Find where the given text appears and provide that cell's center as [x, y] coordinate. 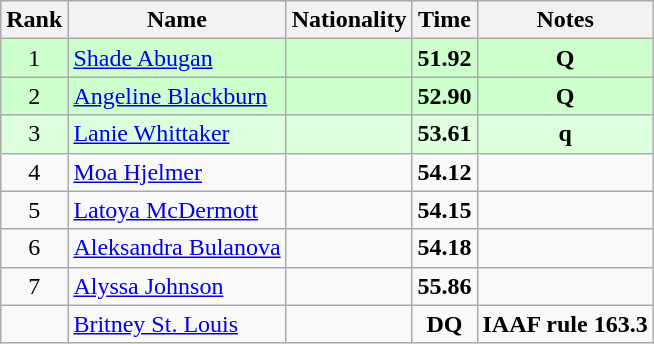
q [565, 134]
Britney St. Louis [177, 324]
54.18 [444, 248]
54.15 [444, 210]
IAAF rule 163.3 [565, 324]
Aleksandra Bulanova [177, 248]
55.86 [444, 286]
DQ [444, 324]
2 [34, 96]
Lanie Whittaker [177, 134]
Notes [565, 20]
7 [34, 286]
3 [34, 134]
Alyssa Johnson [177, 286]
5 [34, 210]
54.12 [444, 172]
Latoya McDermott [177, 210]
51.92 [444, 58]
Rank [34, 20]
1 [34, 58]
Nationality [349, 20]
Shade Abugan [177, 58]
6 [34, 248]
4 [34, 172]
Moa Hjelmer [177, 172]
Time [444, 20]
Name [177, 20]
Angeline Blackburn [177, 96]
53.61 [444, 134]
52.90 [444, 96]
